Identify which cell holds the provided text, then report its [X, Y] central coordinate. 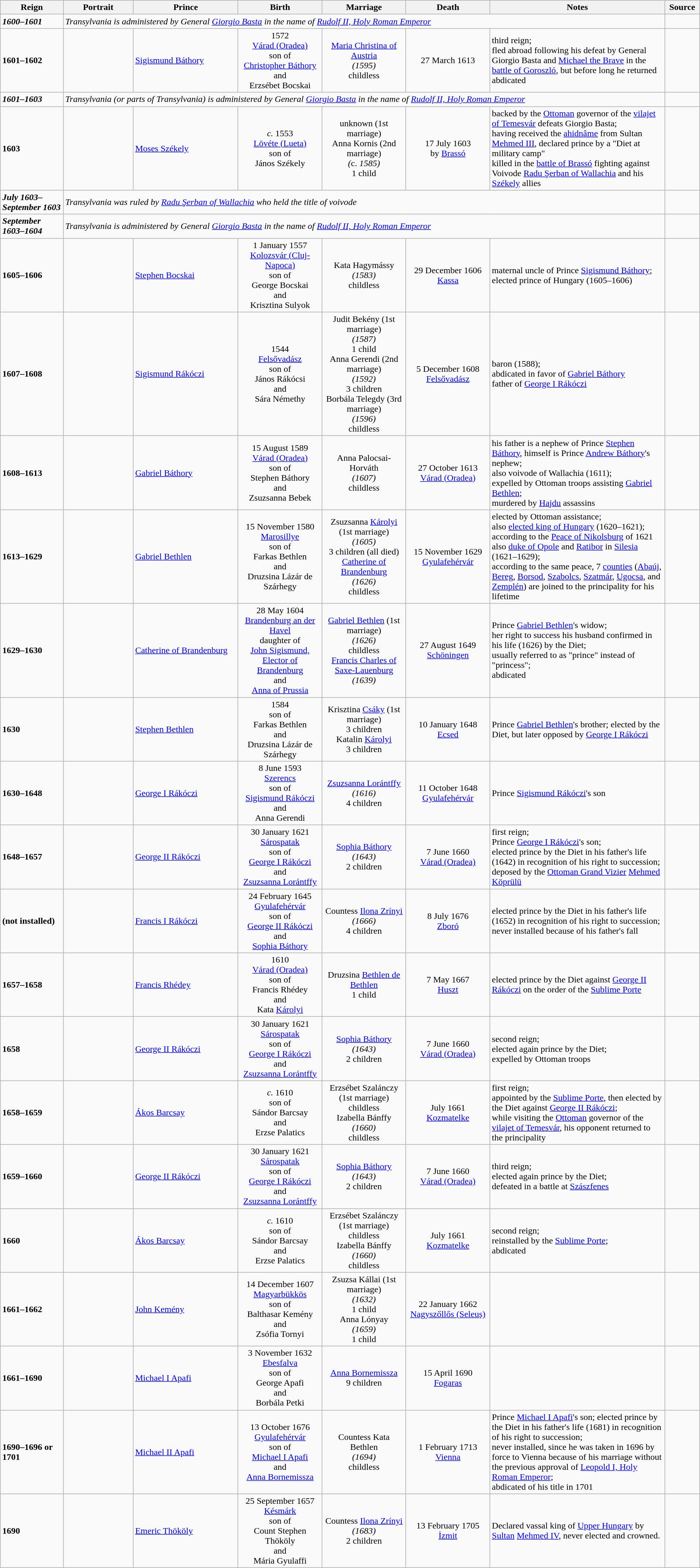
(not installed) [32, 921]
1661–1662 [32, 1309]
Source [682, 7]
1613–1629 [32, 556]
15 April 1690Fogaras [447, 1378]
11 October 1648Gyulafehérvár [447, 793]
15 November 1629Gyulafehérvár [447, 556]
1648–1657 [32, 857]
Emeric Thököly [186, 1531]
Maria Christina of Austria(1595)childless [364, 61]
3 November 1632Ebesfalvason ofGeorge ApafiandBorbála Petki [280, 1378]
7 May 1667Huszt [447, 985]
10 January 1648Ecsed [447, 729]
8 July 1676Zboró [447, 921]
Stephen Bocskai [186, 275]
third reign;elected again prince by the Diet;defeated in a battle at Szászfenes [577, 1176]
1657–1658 [32, 985]
Death [447, 7]
Declared vassal king of Upper Hungary by Sultan Mehmed IV, never elected and crowned. [577, 1531]
1605–1606 [32, 275]
29 December 1606Kassa [447, 275]
13 October 1676Gyulafehérvárson ofMichael I ApafiandAnna Bornemissza [280, 1452]
maternal uncle of Prince Sigismund Báthory;elected prince of Hungary (1605–1606) [577, 275]
Krisztina Csáky (1st marriage)3 childrenKatalin Károlyi3 children [364, 729]
1661–1690 [32, 1378]
Sigismund Rákóczi [186, 374]
unknown (1st marriage)Anna Kornis (2nd marriage)(c. 1585)1 child [364, 148]
elected prince by the Diet against George II Rákóczi on the order of the Sublime Porte [577, 985]
Birth [280, 7]
1 February 1713Vienna [447, 1452]
1690–1696 or 1701 [32, 1452]
September 1603–1604 [32, 226]
1629–1630 [32, 650]
1603 [32, 148]
Catherine of Brandenburg [186, 650]
14 December 1607Magyarbükkösson ofBalthasar KeményandZsófia Tornyi [280, 1309]
Portrait [98, 7]
Druzsina Bethlen de Bethlen1 child [364, 985]
Zsuzsa Kállai (1st marriage)(1632)1 childAnna Lónyay(1659)1 child [364, 1309]
Prince Sigismund Rákóczi's son [577, 793]
Marriage [364, 7]
Anna Palocsai-Horváth(1607)childless [364, 473]
Prince [186, 7]
second reign;reinstalled by the Sublime Porte;abdicated [577, 1241]
c. 1553Lövéte (Lueta)son ofJános Székely [280, 148]
1659–1660 [32, 1176]
1584son ofFarkas BethlenandDruzsina Lázár de Szárhegy [280, 729]
1610Várad (Oradea)son ofFrancis RhédeyandKata Károlyi [280, 985]
Gabriel Bethlen (1st marriage)(1626)childlessFrancis Charles of Saxe-Lauenburg(1639) [364, 650]
Prince Gabriel Bethlen's brother; elected by the Diet, but later opposed by George I Rákóczi [577, 729]
13 February 1705İzmit [447, 1531]
27 March 1613 [447, 61]
Kata Hagymássy(1583)childless [364, 275]
15 November 1580Marosillyeson ofFarkas BethlenandDruzsina Lázár de Szárhegy [280, 556]
28 May 1604Brandenburg an der Haveldaughter ofJohn Sigismund, Elector of BrandenburgandAnna of Prussia [280, 650]
July 1603–September 1603 [32, 202]
Anna Bornemissza9 children [364, 1378]
baron (1588);abdicated in favor of Gabriel Báthoryfather of George I Rákóczi [577, 374]
24 February 1645Gyulafehérvárson ofGeorge II RákócziandSophia Báthory [280, 921]
Gabriel Báthory [186, 473]
1572Várad (Oradea)son ofChristopher BáthoryandErzsébet Bocskai [280, 61]
22 January 1662Nagyszőllős (Seleuș) [447, 1309]
1601–1603 [32, 99]
Countess Kata Bethlen(1694)childless [364, 1452]
Gabriel Bethlen [186, 556]
Countess Ilona Zrínyi(1666)4 children [364, 921]
27 August 1649Schöningen [447, 650]
1660 [32, 1241]
Reign [32, 7]
1658–1659 [32, 1113]
Zsuzsanna Lorántffy(1616)4 children [364, 793]
Zsuzsanna Károlyi (1st marriage)(1605)3 children (all died)Catherine of Brandenburg(1626)childless [364, 556]
1544Felsővadászson ofJános RákócsiandSára Némethy [280, 374]
Transylvania (or parts of Transylvania) is administered by General Giorgio Basta in the name of Rudolf II, Holy Roman Emperor [364, 99]
1630–1648 [32, 793]
17 July 1603by Brassó [447, 148]
Stephen Bethlen [186, 729]
second reign;elected again prince by the Diet;expelled by Ottoman troops [577, 1049]
elected prince by the Diet in his father's life (1652) in recognition of his right to succession;never installed because of his father's fall [577, 921]
1601–1602 [32, 61]
Francis I Rákóczi [186, 921]
1630 [32, 729]
Sigismund Báthory [186, 61]
Francis Rhédey [186, 985]
John Kemény [186, 1309]
Notes [577, 7]
1 January 1557Kolozsvár (Cluj-Napoca)son ofGeorge BocskaiandKrisztina Sulyok [280, 275]
Countess Ilona Zrínyi(1683)2 children [364, 1531]
8 June 1593Szerencsson ofSigismund RákócziandAnna Gerendi [280, 793]
Judit Bekény (1st marriage)(1587)1 childAnna Gerendi (2nd marriage)(1592)3 childrenBorbála Telegdy (3rd marriage)(1596)childless [364, 374]
Michael II Apafi [186, 1452]
Michael I Apafi [186, 1378]
1690 [32, 1531]
15 August 1589Várad (Oradea)son ofStephen BáthoryandZsuzsanna Bebek [280, 473]
1608–1613 [32, 473]
George I Rákóczi [186, 793]
5 December 1608Felsővadász [447, 374]
1658 [32, 1049]
Transylvania was ruled by Radu Şerban of Wallachia who held the title of voivode [364, 202]
1607–1608 [32, 374]
25 September 1657Késmárkson ofCount Stephen ThökölyandMária Gyulaffi [280, 1531]
27 October 1613Várad (Oradea) [447, 473]
1600–1601 [32, 21]
Moses Székely [186, 148]
